Provide the [x, y] coordinate of the cell's center where the given text is located.  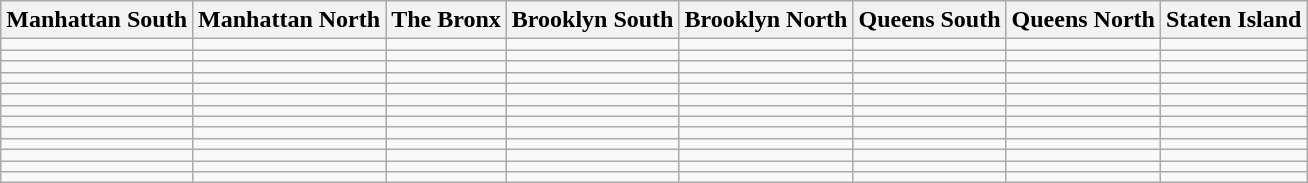
Manhattan North [290, 20]
Brooklyn South [592, 20]
Queens North [1083, 20]
Brooklyn North [766, 20]
Staten Island [1233, 20]
The Bronx [446, 20]
Queens South [930, 20]
Manhattan South [97, 20]
